Determine the [x, y] coordinate at the center of the cell enclosing the given text.  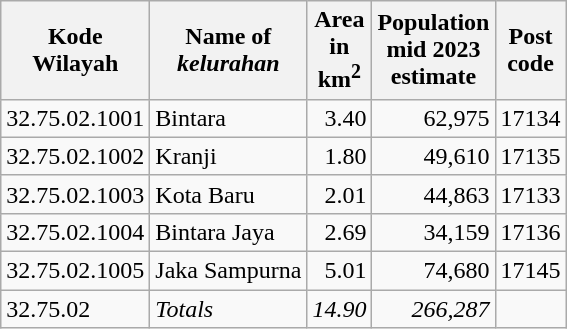
17134 [530, 118]
Bintara [228, 118]
Populationmid 2023estimate [434, 50]
5.01 [340, 271]
Name of kelurahan [228, 50]
2.01 [340, 194]
32.75.02.1002 [76, 156]
Kode Wilayah [76, 50]
266,287 [434, 309]
32.75.02.1003 [76, 194]
49,610 [434, 156]
Totals [228, 309]
32.75.02.1005 [76, 271]
Kota Baru [228, 194]
32.75.02 [76, 309]
2.69 [340, 232]
32.75.02.1001 [76, 118]
Area in km2 [340, 50]
14.90 [340, 309]
17133 [530, 194]
17135 [530, 156]
17145 [530, 271]
1.80 [340, 156]
62,975 [434, 118]
32.75.02.1004 [76, 232]
17136 [530, 232]
Jaka Sampurna [228, 271]
3.40 [340, 118]
44,863 [434, 194]
Postcode [530, 50]
Bintara Jaya [228, 232]
Kranji [228, 156]
34,159 [434, 232]
74,680 [434, 271]
